Locate the cell with the specified text and output its [x, y] center coordinate. 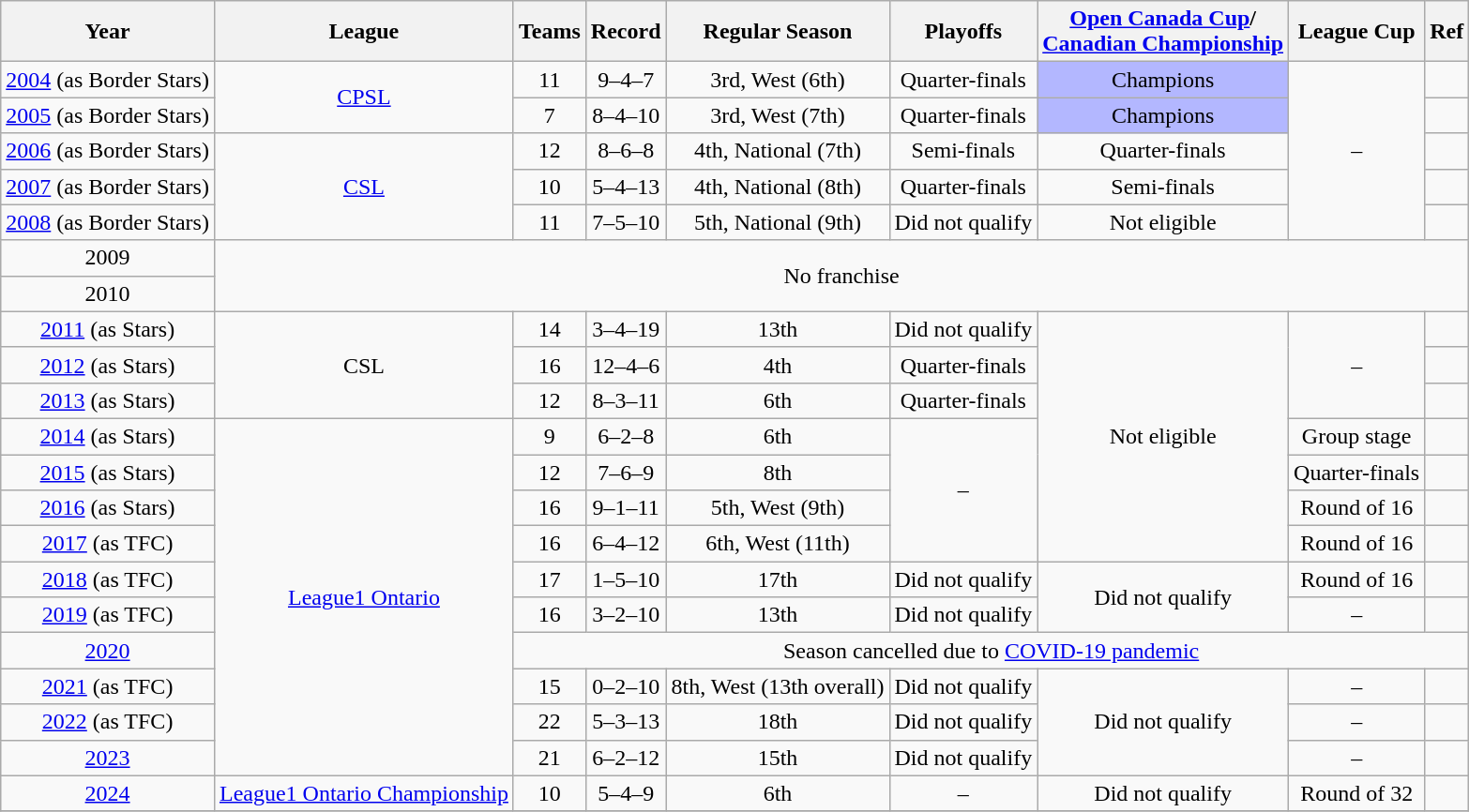
2021 (as TFC) [108, 686]
7 [550, 115]
5–4–13 [626, 187]
5–4–9 [626, 793]
League1 Ontario Championship [364, 793]
12–4–6 [626, 365]
2018 (as TFC) [108, 579]
3–4–19 [626, 329]
15 [550, 686]
8th [778, 472]
2006 (as Border Stars) [108, 151]
9–1–11 [626, 508]
6–2–8 [626, 436]
2024 [108, 793]
6–2–12 [626, 758]
3rd, West (6th) [778, 80]
18th [778, 722]
15th [778, 758]
2007 (as Border Stars) [108, 187]
2011 (as Stars) [108, 329]
League Cup [1356, 32]
2019 (as TFC) [108, 615]
22 [550, 722]
14 [550, 329]
6th, West (11th) [778, 544]
League [364, 32]
Teams [550, 32]
2005 (as Border Stars) [108, 115]
2017 (as TFC) [108, 544]
2013 (as Stars) [108, 400]
2016 (as Stars) [108, 508]
Playoffs [963, 32]
2012 (as Stars) [108, 365]
Round of 32 [1356, 793]
Year [108, 32]
4th, National (8th) [778, 187]
League1 Ontario [364, 596]
Record [626, 32]
Regular Season [778, 32]
No franchise [841, 276]
0–2–10 [626, 686]
21 [550, 758]
Ref [1446, 32]
7–5–10 [626, 222]
6–4–12 [626, 544]
8th, West (13th overall) [778, 686]
7–6–9 [626, 472]
2015 (as Stars) [108, 472]
8–6–8 [626, 151]
Group stage [1356, 436]
Open Canada Cup/Canadian Championship [1163, 32]
2010 [108, 293]
4th, National (7th) [778, 151]
5–3–13 [626, 722]
8–4–10 [626, 115]
Season cancelled due to COVID-19 pandemic [991, 651]
2023 [108, 758]
17 [550, 579]
5th, West (9th) [778, 508]
17th [778, 579]
9–4–7 [626, 80]
2022 (as TFC) [108, 722]
2020 [108, 651]
9 [550, 436]
3–2–10 [626, 615]
8–3–11 [626, 400]
2008 (as Border Stars) [108, 222]
CPSL [364, 98]
4th [778, 365]
3rd, West (7th) [778, 115]
2009 [108, 258]
2004 (as Border Stars) [108, 80]
1–5–10 [626, 579]
5th, National (9th) [778, 222]
2014 (as Stars) [108, 436]
